Determine the [X, Y] coordinate at the center of the cell enclosing the given text.  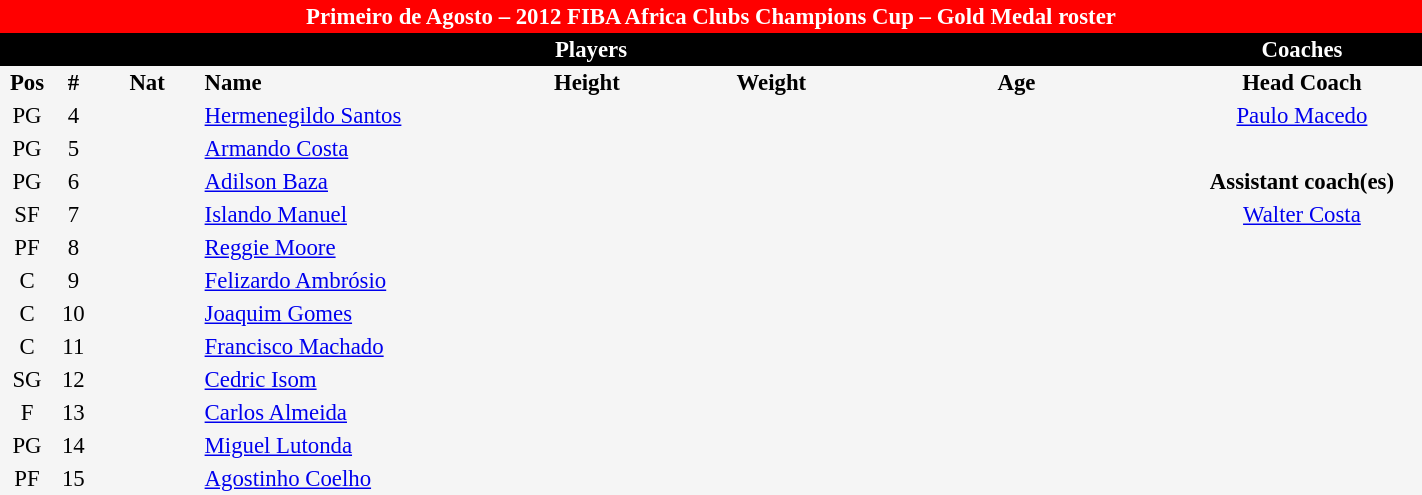
Nat [148, 82]
Height [587, 82]
Paulo Macedo [1302, 116]
Hermenegildo Santos [342, 116]
10 [74, 314]
SG [27, 380]
Name [342, 82]
Agostinho Coelho [342, 478]
15 [74, 478]
Armando Costa [342, 148]
Coaches [1302, 50]
8 [74, 248]
Primeiro de Agosto – 2012 FIBA Africa Clubs Champions Cup – Gold Medal roster [711, 16]
Miguel Lutonda [342, 446]
Assistant coach(es) [1302, 182]
Joaquim Gomes [342, 314]
13 [74, 412]
4 [74, 116]
F [27, 412]
Carlos Almeida [342, 412]
14 [74, 446]
Adilson Baza [342, 182]
Islando Manuel [342, 214]
SF [27, 214]
Felizardo Ambrósio [342, 280]
Players [591, 50]
6 [74, 182]
# [74, 82]
Reggie Moore [342, 248]
Walter Costa [1302, 214]
Pos [27, 82]
9 [74, 280]
Weight [772, 82]
Francisco Machado [342, 346]
5 [74, 148]
11 [74, 346]
Head Coach [1302, 82]
Cedric Isom [342, 380]
Age [1016, 82]
7 [74, 214]
12 [74, 380]
